Scan for the cell matching the given text and deliver its [X, Y] coordinate at center. 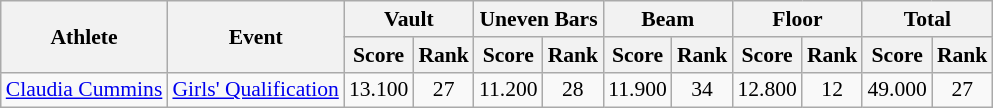
Claudia Cummins [84, 90]
34 [702, 90]
Floor [797, 19]
Vault [409, 19]
12 [832, 90]
Total [927, 19]
Uneven Bars [538, 19]
Beam [668, 19]
28 [574, 90]
Event [255, 36]
13.100 [378, 90]
11.900 [638, 90]
Athlete [84, 36]
11.200 [508, 90]
Girls' Qualification [255, 90]
49.000 [896, 90]
12.800 [766, 90]
